Return (x, y) of the center of cell containing provided text 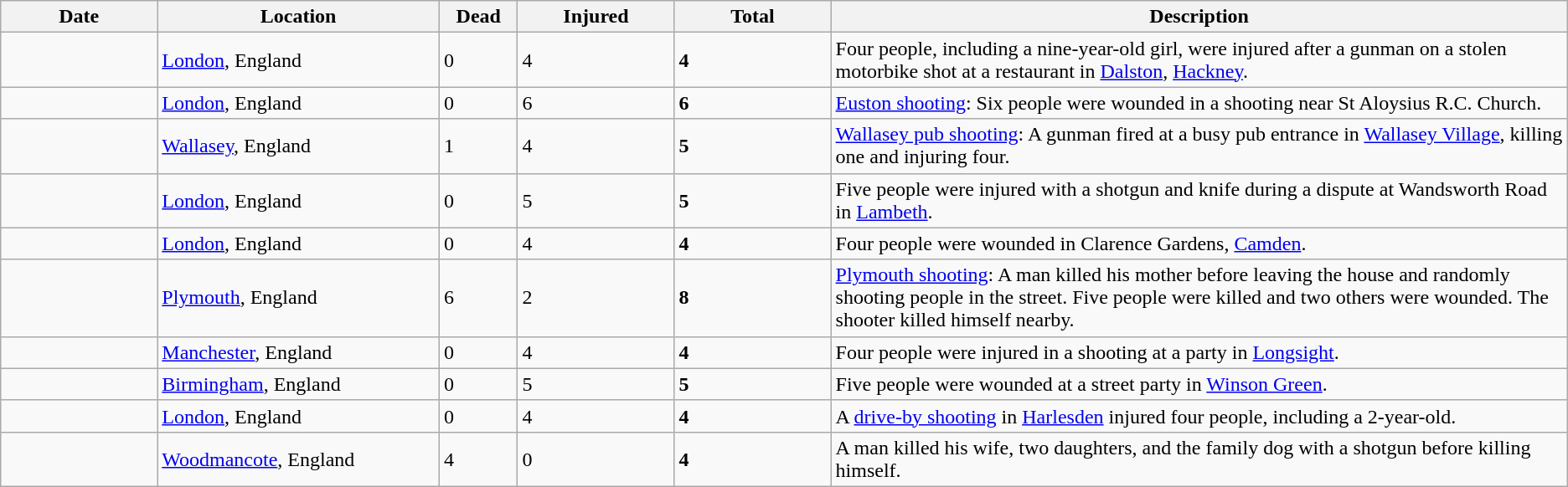
Total (752, 17)
Woodmancote, England (298, 459)
Five people were wounded at a street party in Winson Green. (1199, 384)
Plymouth, England (298, 298)
Wallasey pub shooting: A gunman fired at a busy pub entrance in Wallasey Village, killing one and injuring four. (1199, 146)
Manchester, England (298, 352)
Four people were wounded in Clarence Gardens, Camden. (1199, 243)
A drive-by shooting in Harlesden injured four people, including a 2-year-old. (1199, 416)
Dead (478, 17)
Four people were injured in a shooting at a party in Longsight. (1199, 352)
Date (79, 17)
8 (752, 298)
Birmingham, England (298, 384)
Location (298, 17)
Wallasey, England (298, 146)
Five people were injured with a shotgun and knife during a dispute at Wandsworth Road in Lambeth. (1199, 201)
Four people, including a nine-year-old girl, were injured after a gunman on a stolen motorbike shot at a restaurant in Dalston, Hackney. (1199, 60)
Injured (596, 17)
A man killed his wife, two daughters, and the family dog with a shotgun before killing himself. (1199, 459)
Euston shooting: Six people were wounded in a shooting near St Aloysius R.C. Church. (1199, 103)
Description (1199, 17)
1 (478, 146)
2 (596, 298)
